Detect which cell encompasses the target text, then output its [x, y] center coordinate. 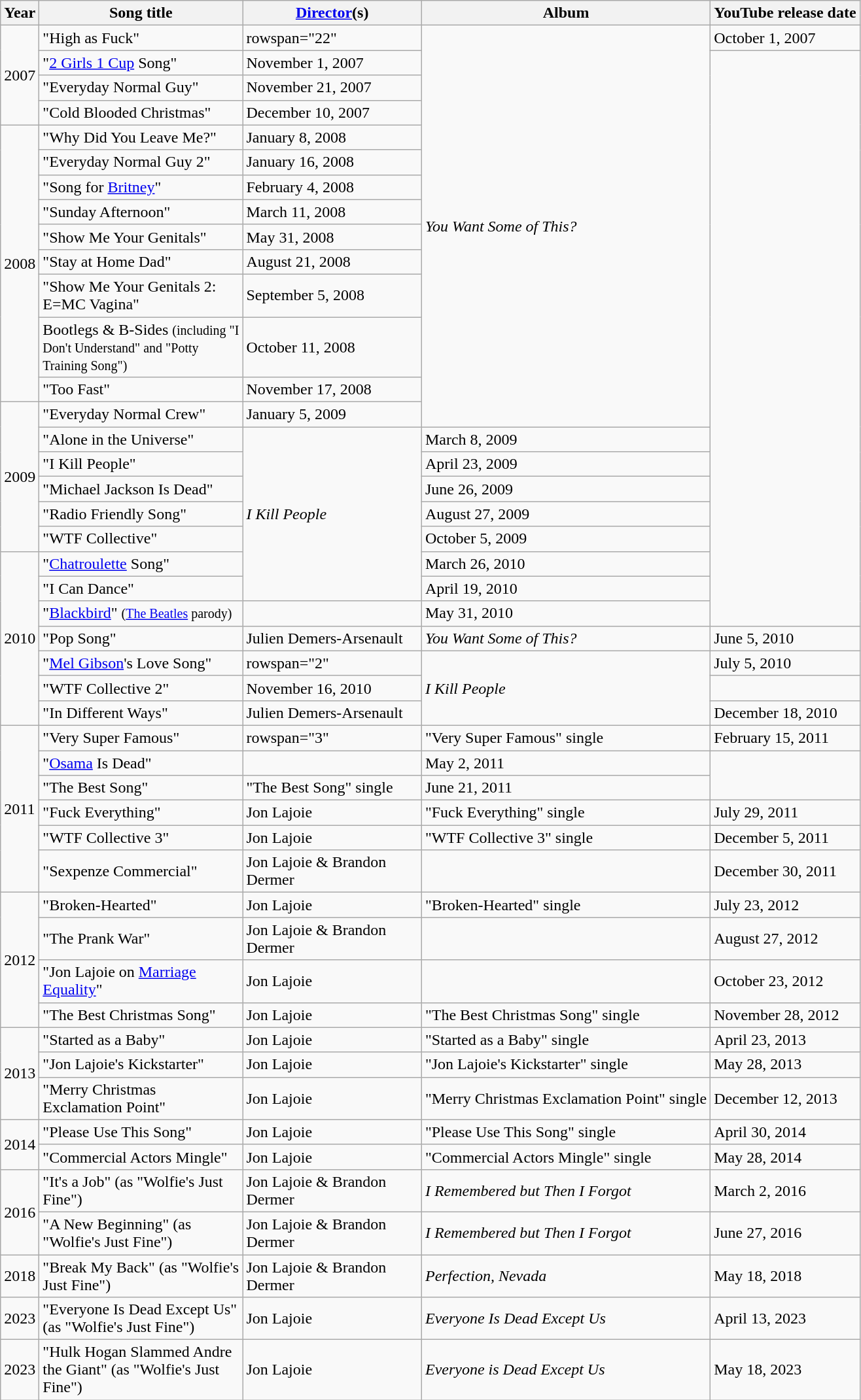
February 15, 2011 [785, 738]
March 8, 2009 [565, 439]
October 23, 2012 [785, 981]
August 27, 2012 [785, 939]
"Show Me Your Genitals 2: E=MC Vagina" [141, 296]
2007 [20, 75]
"In Different Ways" [141, 713]
2014 [20, 1144]
April 13, 2023 [785, 1318]
June 27, 2016 [785, 1233]
Song title [141, 13]
2009 [20, 477]
"Jon Lajoie's Kickstarter" single [565, 1065]
rowspan="22" [332, 38]
"Radio Friendly Song" [141, 514]
May 31, 2010 [565, 613]
May 28, 2014 [785, 1157]
July 23, 2012 [785, 905]
"The Best Christmas Song" [141, 1015]
"Everyday Normal Guy 2" [141, 162]
Perfection, Nevada [565, 1275]
"Started as a Baby" [141, 1040]
"Very Super Famous" single [565, 738]
June 26, 2009 [565, 489]
October 5, 2009 [565, 539]
May 2, 2011 [565, 763]
"Fuck Everything" single [565, 813]
"Chatroulette Song" [141, 564]
"I Can Dance" [141, 589]
"2 Girls 1 Cup Song" [141, 63]
"Merry Christmas Exclamation Point" single [565, 1099]
November 17, 2008 [332, 390]
YouTube release date [785, 13]
2016 [20, 1212]
2018 [20, 1275]
"Started as a Baby" single [565, 1040]
"Pop Song" [141, 638]
"Stay at Home Dad" [141, 262]
January 16, 2008 [332, 162]
"High as Fuck" [141, 38]
March 26, 2010 [565, 564]
"Jon Lajoie on Marriage Equality" [141, 981]
"Show Me Your Genitals" [141, 237]
"Cold Blooded Christmas" [141, 112]
August 21, 2008 [332, 262]
December 18, 2010 [785, 713]
November 28, 2012 [785, 1015]
"Song for Britney" [141, 187]
rowspan="3" [332, 738]
May 28, 2013 [785, 1065]
"WTF Collective" [141, 539]
"Break My Back" (as "Wolfie's Just Fine") [141, 1275]
"Why Did You Leave Me?" [141, 137]
Everyone Is Dead Except Us [565, 1318]
October 1, 2007 [785, 38]
August 27, 2009 [565, 514]
March 11, 2008 [332, 212]
2013 [20, 1074]
November 21, 2007 [332, 88]
"Please Use This Song" single [565, 1132]
"Please Use This Song" [141, 1132]
"WTF Collective 2" [141, 688]
December 5, 2011 [785, 838]
December 12, 2013 [785, 1099]
"The Prank War" [141, 939]
"A New Beginning" (as "Wolfie's Just Fine") [141, 1233]
April 19, 2010 [565, 589]
May 18, 2018 [785, 1275]
January 5, 2009 [332, 415]
July 29, 2011 [785, 813]
2012 [20, 960]
November 1, 2007 [332, 63]
"Broken-Hearted" single [565, 905]
Everyone is Dead Except Us [565, 1370]
2011 [20, 808]
November 16, 2010 [332, 688]
"Everyday Normal Crew" [141, 415]
"Merry Christmas Exclamation Point" [141, 1099]
October 11, 2008 [332, 347]
"The Best Song" single [332, 788]
January 8, 2008 [332, 137]
"Michael Jackson Is Dead" [141, 489]
"Commercial Actors Mingle" [141, 1157]
"Sunday Afternoon" [141, 212]
Year [20, 13]
"Everyone Is Dead Except Us" (as "Wolfie's Just Fine") [141, 1318]
"It's a Job" (as "Wolfie's Just Fine") [141, 1190]
Album [565, 13]
May 18, 2023 [785, 1370]
March 2, 2016 [785, 1190]
April 23, 2009 [565, 464]
"Fuck Everything" [141, 813]
"Very Super Famous" [141, 738]
February 4, 2008 [332, 187]
June 5, 2010 [785, 638]
July 5, 2010 [785, 663]
September 5, 2008 [332, 296]
"The Best Christmas Song" single [565, 1015]
May 31, 2008 [332, 237]
"Alone in the Universe" [141, 439]
2008 [20, 264]
"Too Fast" [141, 390]
"Blackbird" (The Beatles parody) [141, 613]
"The Best Song" [141, 788]
Director(s) [332, 13]
Bootlegs & B-Sides (including "I Don't Understand" and "Potty Training Song") [141, 347]
"Everyday Normal Guy" [141, 88]
2010 [20, 638]
"Hulk Hogan Slammed Andre the Giant" (as "Wolfie's Just Fine") [141, 1370]
"WTF Collective 3" [141, 838]
April 23, 2013 [785, 1040]
"Sexpenze Commercial" [141, 871]
June 21, 2011 [565, 788]
"Commercial Actors Mingle" single [565, 1157]
rowspan="2" [332, 663]
"I Kill People" [141, 464]
"Jon Lajoie's Kickstarter" [141, 1065]
"Mel Gibson's Love Song" [141, 663]
December 10, 2007 [332, 112]
December 30, 2011 [785, 871]
April 30, 2014 [785, 1132]
"Osama Is Dead" [141, 763]
"Broken-Hearted" [141, 905]
"WTF Collective 3" single [565, 838]
